From the cell containing the given text, extract its center point as [x, y] coordinate. 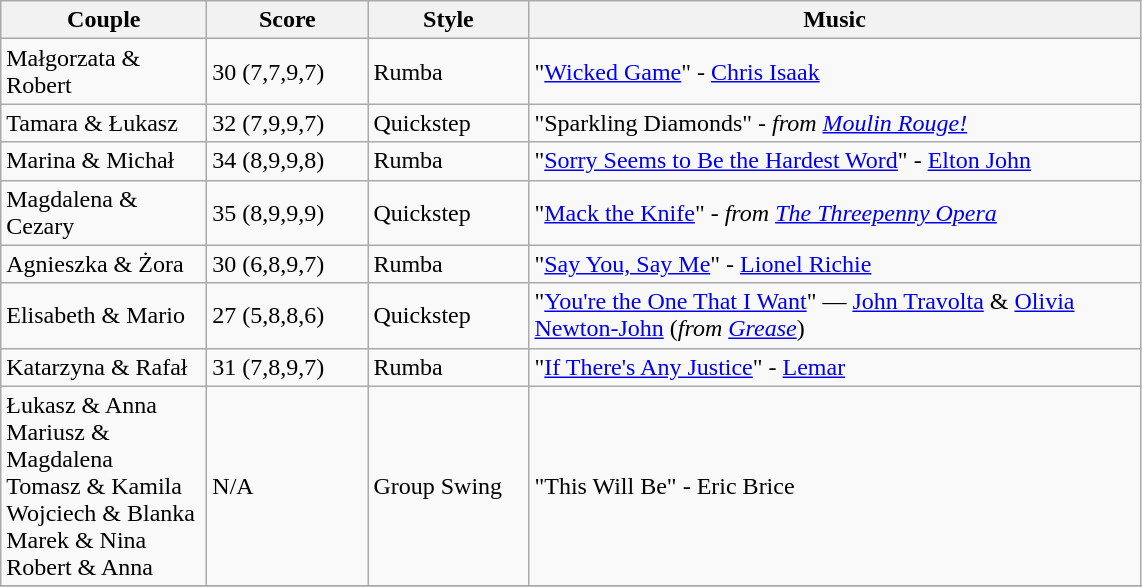
Katarzyna & Rafał [104, 367]
Style [448, 20]
34 (8,9,9,8) [288, 161]
Agnieszka & Żora [104, 264]
Marina & Michał [104, 161]
"If There's Any Justice" - Lemar [834, 367]
"Say You, Say Me" - Lionel Richie [834, 264]
Łukasz & AnnaMariusz & MagdalenaTomasz & KamilaWojciech & BlankaMarek & NinaRobert & Anna [104, 486]
30 (7,7,9,7) [288, 72]
Score [288, 20]
"Sparkling Diamonds" - from Moulin Rouge! [834, 123]
30 (6,8,9,7) [288, 264]
"This Will Be" - Eric Brice [834, 486]
Magdalena & Cezary [104, 212]
31 (7,8,9,7) [288, 367]
"Wicked Game" - Chris Isaak [834, 72]
27 (5,8,8,6) [288, 316]
35 (8,9,9,9) [288, 212]
Music [834, 20]
Group Swing [448, 486]
"Sorry Seems to Be the Hardest Word" - Elton John [834, 161]
N/A [288, 486]
"Mack the Knife" - from The Threepenny Opera [834, 212]
Tamara & Łukasz [104, 123]
Elisabeth & Mario [104, 316]
"You're the One That I Want" — John Travolta & Olivia Newton-John (from Grease) [834, 316]
Couple [104, 20]
Małgorzata & Robert [104, 72]
32 (7,9,9,7) [288, 123]
